Find where the given text appears and provide that cell's center as [x, y] coordinate. 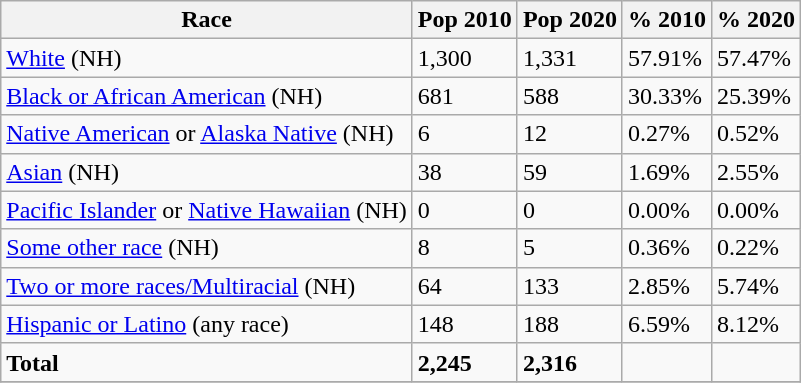
Two or more races/Multiracial (NH) [207, 286]
% 2020 [756, 20]
57.47% [756, 58]
5 [570, 248]
6 [464, 134]
12 [570, 134]
0.22% [756, 248]
2.55% [756, 172]
57.91% [666, 58]
64 [464, 286]
Hispanic or Latino (any race) [207, 324]
30.33% [666, 96]
Asian (NH) [207, 172]
588 [570, 96]
8.12% [756, 324]
0.27% [666, 134]
25.39% [756, 96]
2.85% [666, 286]
Pacific Islander or Native Hawaiian (NH) [207, 210]
Some other race (NH) [207, 248]
1,331 [570, 58]
Total [207, 362]
6.59% [666, 324]
Native American or Alaska Native (NH) [207, 134]
Race [207, 20]
5.74% [756, 286]
White (NH) [207, 58]
188 [570, 324]
38 [464, 172]
Pop 2020 [570, 20]
133 [570, 286]
148 [464, 324]
1.69% [666, 172]
2,245 [464, 362]
Black or African American (NH) [207, 96]
681 [464, 96]
1,300 [464, 58]
0.52% [756, 134]
8 [464, 248]
59 [570, 172]
0.36% [666, 248]
Pop 2010 [464, 20]
2,316 [570, 362]
% 2010 [666, 20]
